Detect which cell encompasses the target text, then output its [X, Y] center coordinate. 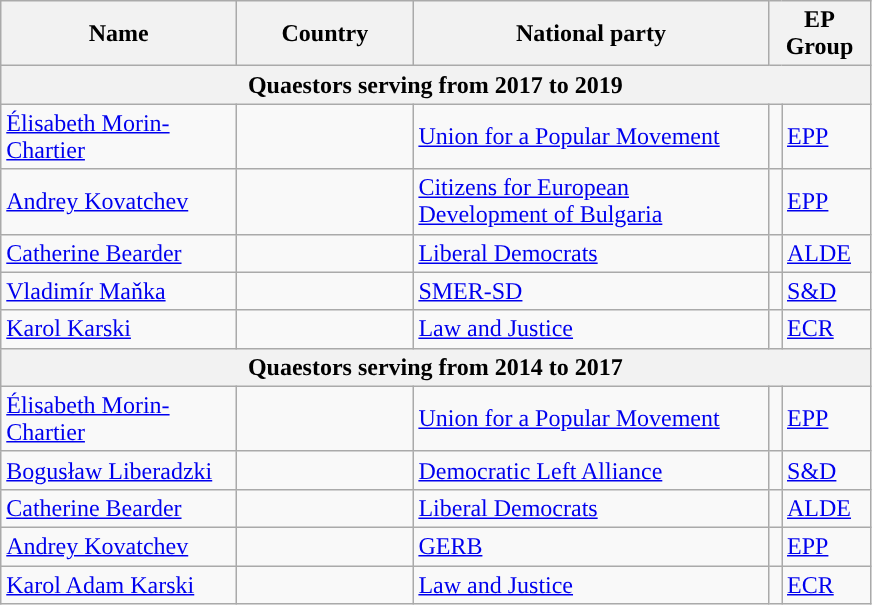
GERB [591, 546]
Country [325, 34]
Bogusław Liberadzki [119, 470]
SMER-SD [591, 291]
Vladimír Maňka [119, 291]
Name [119, 34]
Democratic Left Alliance [591, 470]
National party [591, 34]
Quaestors serving from 2017 to 2019 [436, 85]
EP Group [820, 34]
Quaestors serving from 2014 to 2017 [436, 367]
Citizens for European Development of Bulgaria [591, 202]
Karol Adam Karski [119, 585]
Karol Karski [119, 329]
